Pinpoint the cell where the given text exists, returning its [X, Y] midpoint coordinate. 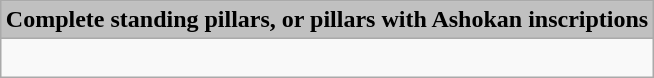
Complete standing pillars, or pillars with Ashokan inscriptions [326, 20]
